Output the [x, y] coordinate of the center of the cell containing the given text.  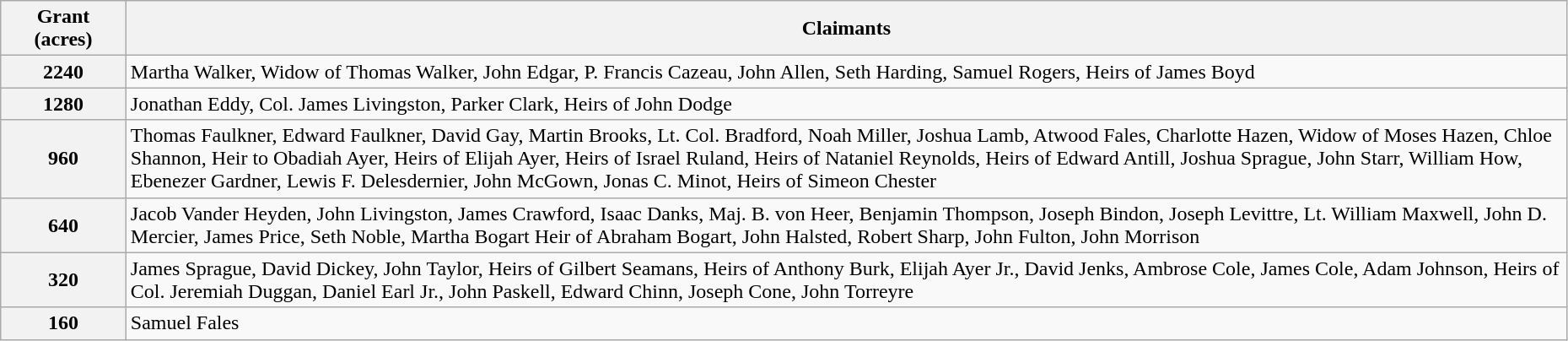
2240 [64, 72]
Claimants [846, 29]
Jonathan Eddy, Col. James Livingston, Parker Clark, Heirs of John Dodge [846, 104]
320 [64, 280]
Martha Walker, Widow of Thomas Walker, John Edgar, P. Francis Cazeau, John Allen, Seth Harding, Samuel Rogers, Heirs of James Boyd [846, 72]
1280 [64, 104]
Grant(acres) [64, 29]
960 [64, 159]
640 [64, 225]
Samuel Fales [846, 323]
160 [64, 323]
